Return [X, Y] of the center of cell containing provided text 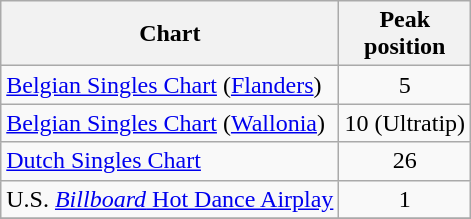
26 [405, 161]
1 [405, 199]
Peakposition [405, 34]
Dutch Singles Chart [170, 161]
10 (Ultratip) [405, 123]
U.S. Billboard Hot Dance Airplay [170, 199]
5 [405, 85]
Belgian Singles Chart (Wallonia) [170, 123]
Chart [170, 34]
Belgian Singles Chart (Flanders) [170, 85]
